For the text-containing cell, return its midpoint in (x, y) coordinate format. 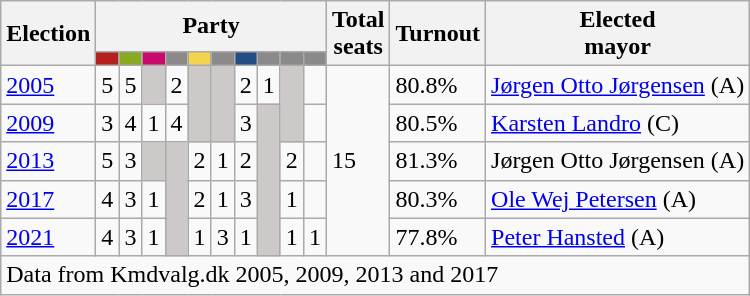
Data from Kmdvalg.dk 2005, 2009, 2013 and 2017 (376, 275)
77.8% (438, 237)
2017 (48, 199)
Karsten Landro (C) (618, 123)
80.3% (438, 199)
Turnout (438, 34)
2005 (48, 85)
81.3% (438, 161)
Electedmayor (618, 34)
Peter Hansted (A) (618, 237)
2021 (48, 237)
2013 (48, 161)
2009 (48, 123)
Ole Wej Petersen (A) (618, 199)
80.5% (438, 123)
15 (358, 161)
Election (48, 34)
Party (212, 26)
80.8% (438, 85)
Totalseats (358, 34)
